Determine the (X, Y) coordinate at the center of the cell enclosing the given text.  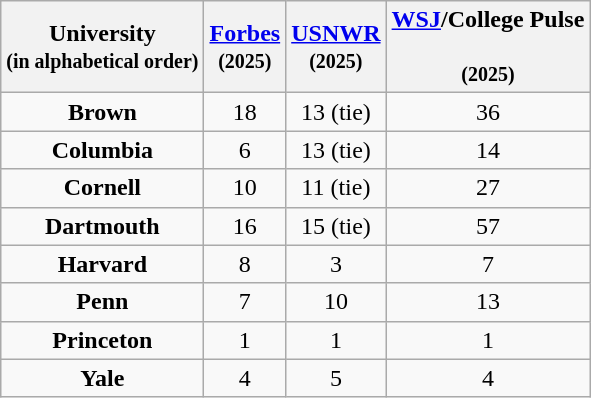
18 (245, 112)
13 (488, 302)
University(in alphabetical order) (102, 47)
5 (336, 378)
Princeton (102, 340)
14 (488, 150)
Dartmouth (102, 226)
6 (245, 150)
Brown (102, 112)
USNWR(2025) (336, 47)
3 (336, 264)
15 (tie) (336, 226)
27 (488, 188)
36 (488, 112)
Columbia (102, 150)
Harvard (102, 264)
Penn (102, 302)
16 (245, 226)
Cornell (102, 188)
8 (245, 264)
Forbes(2025) (245, 47)
11 (tie) (336, 188)
57 (488, 226)
WSJ/College Pulse(2025) (488, 47)
Yale (102, 378)
